Capture the cell that displays the provided text and extract its (X, Y) central coordinate. 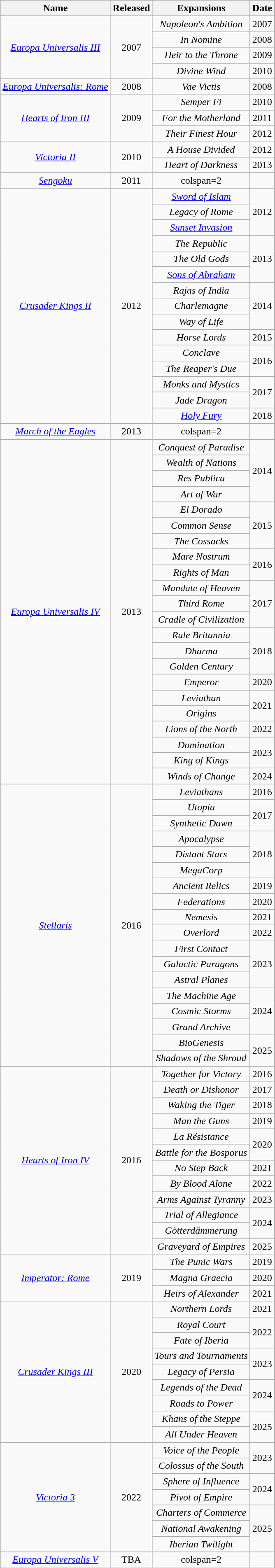
Together for Victory (201, 1074)
The Machine Age (201, 996)
Sphere of Influence (201, 1482)
In Nomine (201, 40)
Sword of Islam (201, 196)
Hearts of Iron IV (55, 1160)
Charters of Commerce (201, 1513)
Leviathan (201, 698)
Rajas of India (201, 290)
King of Kings (201, 761)
MegaCorp (201, 870)
Man the Guns (201, 1121)
Winds of Change (201, 776)
Emperor (201, 682)
Overlord (201, 933)
Roads to Power (201, 1403)
Grand Archive (201, 1027)
Origins (201, 714)
All Under Heaven (201, 1434)
Crusader Kings III (55, 1372)
Golden Century (201, 666)
Heir to the Throne (201, 55)
Magna Graecia (201, 1278)
Federations (201, 901)
For the Motherland (201, 118)
TBA (131, 1560)
Stellaris (55, 925)
Iberian Twilight (201, 1544)
Pivot of Empire (201, 1497)
Rule Britannia (201, 635)
Dharma (201, 651)
Colossus of the South (201, 1466)
National Awakening (201, 1528)
Galactic Paragons (201, 964)
The Republic (201, 243)
Domination (201, 745)
Götterdämmerung (201, 1231)
Arms Against Tyranny (201, 1199)
Astral Planes (201, 980)
Distant Stars (201, 854)
Their Finest Hour (201, 133)
Cosmic Storms (201, 1011)
The Punic Wars (201, 1262)
Art of War (201, 494)
Released (131, 8)
Third Rome (201, 604)
Napoleon's Ambition (201, 24)
Monks and Mystics (201, 384)
Tours and Tournaments (201, 1356)
Holy Fury (201, 415)
Waking the Tiger (201, 1105)
Leviathans (201, 792)
Shadows of the Shroud (201, 1058)
Europa Universalis V (55, 1560)
Sunset Invasion (201, 228)
The Old Gods (201, 259)
Name (55, 8)
The Cossacks (201, 541)
Hearts of Iron III (55, 118)
Royal Court (201, 1325)
Lions of the North (201, 729)
Common Sense (201, 525)
Rights of Man (201, 572)
Northern Lords (201, 1309)
Cradle of Civilization (201, 619)
Legends of the Dead (201, 1387)
Legacy of Persia (201, 1372)
Battle for the Bosporus (201, 1152)
Mare Nostrum (201, 557)
Europa Universalis III (55, 47)
Voice of the People (201, 1450)
Res Publica (201, 478)
La Résistance (201, 1136)
Sons of Abraham (201, 275)
Expansions (201, 8)
Vae Victis (201, 86)
Jade Dragon (201, 400)
Charlemagne (201, 306)
El Dorado (201, 510)
Semper Fi (201, 102)
Nemesis (201, 917)
Way of Life (201, 322)
By Blood Alone (201, 1183)
March of the Eagles (55, 431)
Sengoku (55, 180)
Fate of Iberia (201, 1340)
Ancient Relics (201, 886)
Conquest of Paradise (201, 447)
Heirs of Alexander (201, 1293)
Victoria 3 (55, 1497)
First Contact (201, 948)
The Reaper's Due (201, 369)
Khans of the Steppe (201, 1419)
Legacy of Rome (201, 212)
Death or Dishonor (201, 1090)
BioGenesis (201, 1043)
Horse Lords (201, 337)
Conclave (201, 353)
Mandate of Heaven (201, 588)
Victoria II (55, 157)
Imperator: Rome (55, 1278)
No Step Back (201, 1168)
Trial of Allegiance (201, 1215)
Date (262, 8)
Heart of Darkness (201, 165)
Apocalypse (201, 839)
Europa Universalis: Rome (55, 86)
Europa Universalis IV (55, 611)
Crusader Kings II (55, 306)
Graveyard of Empires (201, 1246)
A House Divided (201, 149)
Wealth of Nations (201, 463)
Synthetic Dawn (201, 823)
Divine Wind (201, 71)
Utopia (201, 807)
